Extract the [x, y] coordinate from the center of the cell holding the provided text.  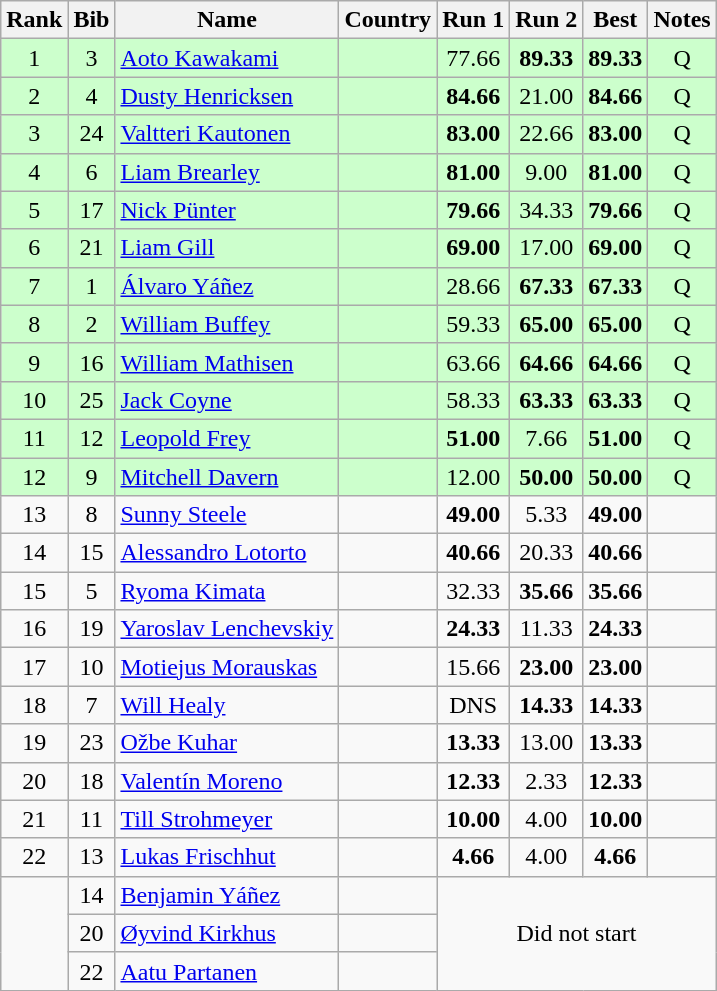
Notes [682, 20]
Valentín Moreno [227, 781]
2.33 [546, 781]
17.00 [546, 248]
20.33 [546, 553]
Álvaro Yáñez [227, 286]
Lukas Frischhut [227, 857]
Mitchell Davern [227, 477]
24 [92, 134]
Aatu Partanen [227, 971]
28.66 [474, 286]
DNS [474, 705]
Benjamin Yáñez [227, 895]
22.66 [546, 134]
77.66 [474, 58]
Rank [34, 20]
9.00 [546, 172]
25 [92, 400]
Run 2 [546, 20]
7.66 [546, 438]
Name [227, 20]
William Buffey [227, 324]
Aoto Kawakami [227, 58]
Jack Coyne [227, 400]
Øyvind Kirkhus [227, 933]
34.33 [546, 210]
Run 1 [474, 20]
59.33 [474, 324]
13.00 [546, 743]
63.66 [474, 362]
Nick Pünter [227, 210]
Will Healy [227, 705]
William Mathisen [227, 362]
Did not start [577, 933]
Valtteri Kautonen [227, 134]
Dusty Henricksen [227, 96]
Yaroslav Lenchevskiy [227, 629]
23 [92, 743]
Ožbe Kuhar [227, 743]
Sunny Steele [227, 515]
Alessandro Lotorto [227, 553]
15.66 [474, 667]
21.00 [546, 96]
Best [616, 20]
5.33 [546, 515]
58.33 [474, 400]
Ryoma Kimata [227, 591]
11.33 [546, 629]
Motiejus Morauskas [227, 667]
Bib [92, 20]
Liam Brearley [227, 172]
Country [388, 20]
12.00 [474, 477]
Till Strohmeyer [227, 819]
Liam Gill [227, 248]
32.33 [474, 591]
Leopold Frey [227, 438]
